Provide the (x, y) coordinate of the cell's center where the given text is located.  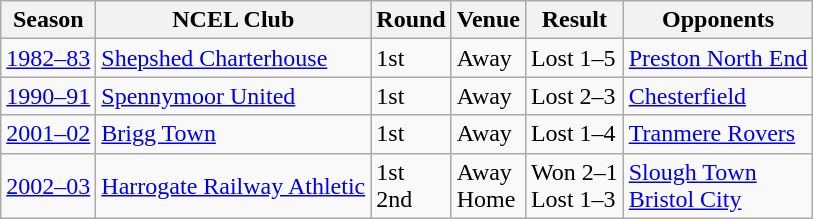
Chesterfield (718, 96)
Shepshed Charterhouse (234, 58)
Slough TownBristol City (718, 186)
Round (411, 20)
Won 2–1Lost 1–3 (574, 186)
Spennymoor United (234, 96)
AwayHome (488, 186)
Lost 1–4 (574, 134)
Opponents (718, 20)
Preston North End (718, 58)
Harrogate Railway Athletic (234, 186)
1st2nd (411, 186)
Tranmere Rovers (718, 134)
2001–02 (48, 134)
Season (48, 20)
Venue (488, 20)
2002–03 (48, 186)
Lost 2–3 (574, 96)
Brigg Town (234, 134)
1982–83 (48, 58)
Lost 1–5 (574, 58)
1990–91 (48, 96)
NCEL Club (234, 20)
Result (574, 20)
